Return the [X, Y] coordinate for the center point of the cell that contains the specified text.  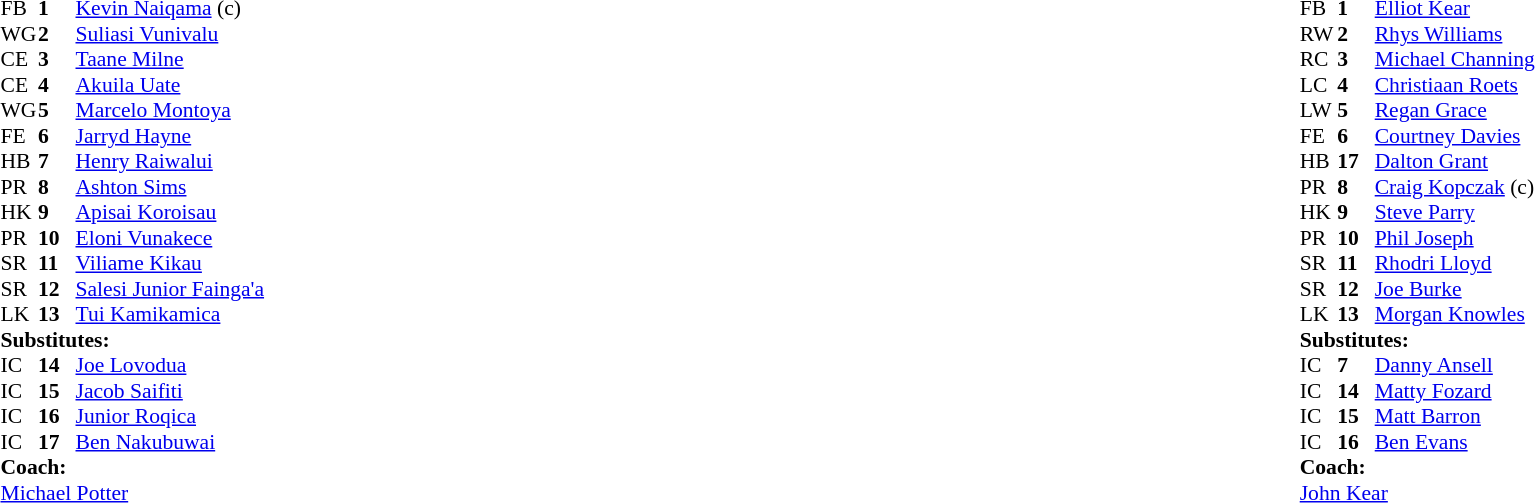
Michael Channing [1455, 59]
Dalton Grant [1455, 161]
Joe Lovodua [170, 365]
Regan Grace [1455, 111]
Apisai Koroisau [170, 213]
Eloni Vunakece [170, 238]
Viliame Kikau [170, 263]
Christiaan Roets [1455, 85]
Henry Raiwalui [170, 161]
Steve Parry [1455, 213]
Jacob Saifiti [170, 391]
Rhys Williams [1455, 34]
Ben Nakubuwai [170, 442]
RW [1319, 34]
Ben Evans [1455, 442]
Suliasi Vunivalu [170, 34]
Tui Kamikamica [170, 315]
Matt Barron [1455, 417]
Danny Ansell [1455, 365]
Ashton Sims [170, 187]
LW [1319, 111]
Courtney Davies [1455, 136]
Matty Fozard [1455, 391]
Akuila Uate [170, 85]
Marcelo Montoya [170, 111]
LC [1319, 85]
Craig Kopczak (c) [1455, 187]
Junior Roqica [170, 417]
Salesi Junior Fainga'a [170, 289]
Taane Milne [170, 59]
Jarryd Hayne [170, 136]
Rhodri Lloyd [1455, 263]
Morgan Knowles [1455, 315]
Phil Joseph [1455, 238]
RC [1319, 59]
Joe Burke [1455, 289]
